Return the [X, Y] coordinate for the center point of the cell that contains the specified text.  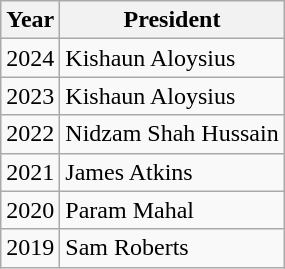
Nidzam Shah Hussain [172, 134]
Year [30, 20]
James Atkins [172, 172]
2021 [30, 172]
2020 [30, 210]
2019 [30, 248]
Sam Roberts [172, 248]
Param Mahal [172, 210]
2024 [30, 58]
President [172, 20]
2022 [30, 134]
2023 [30, 96]
